Provide the [X, Y] coordinate of the cell's center where the given text is located.  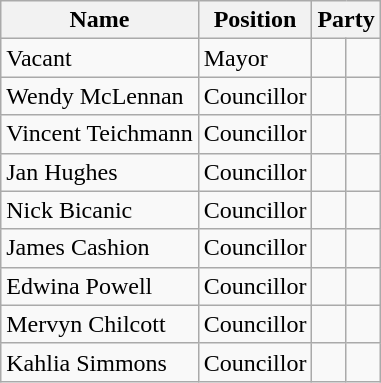
Mayor [255, 58]
Jan Hughes [100, 172]
Edwina Powell [100, 286]
Party [346, 20]
Mervyn Chilcott [100, 324]
James Cashion [100, 248]
Nick Bicanic [100, 210]
Position [255, 20]
Vincent Teichmann [100, 134]
Vacant [100, 58]
Kahlia Simmons [100, 362]
Name [100, 20]
Wendy McLennan [100, 96]
